For the text-containing cell, return its midpoint in (X, Y) coordinate format. 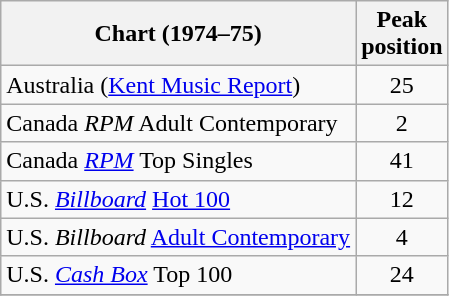
24 (402, 275)
U.S. Billboard Hot 100 (178, 199)
U.S. Billboard Adult Contemporary (178, 237)
25 (402, 85)
41 (402, 161)
Canada RPM Top Singles (178, 161)
Peakposition (402, 34)
U.S. Cash Box Top 100 (178, 275)
12 (402, 199)
4 (402, 237)
Chart (1974–75) (178, 34)
Canada RPM Adult Contemporary (178, 123)
2 (402, 123)
Australia (Kent Music Report) (178, 85)
